Return [X, Y] of the center of cell containing provided text 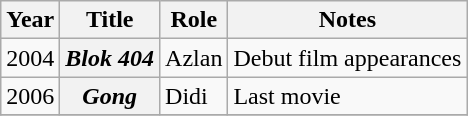
Didi [194, 96]
Debut film appearances [348, 58]
2006 [30, 96]
2004 [30, 58]
Notes [348, 20]
Year [30, 20]
Role [194, 20]
Blok 404 [110, 58]
Last movie [348, 96]
Azlan [194, 58]
Gong [110, 96]
Title [110, 20]
